Scan for the cell matching the given text and deliver its (x, y) coordinate at center. 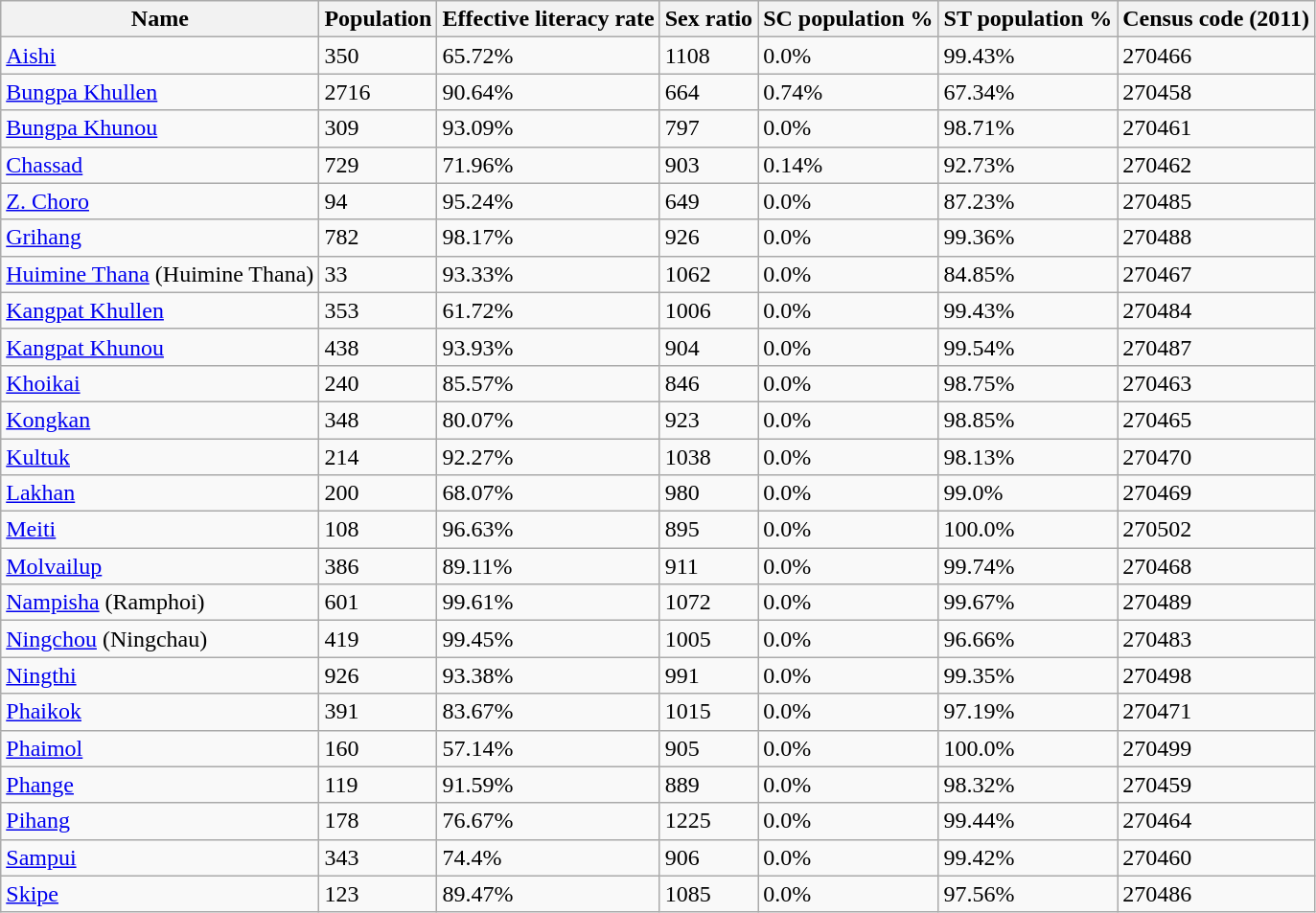
92.27% (548, 457)
270485 (1216, 201)
84.85% (1027, 274)
0.14% (848, 165)
Kongkan (160, 420)
Lakhan (160, 493)
343 (378, 857)
Phaikok (160, 712)
99.67% (1027, 603)
419 (378, 639)
99.35% (1027, 675)
98.71% (1027, 128)
200 (378, 493)
Census code (2011) (1216, 19)
1225 (708, 821)
Population (378, 19)
889 (708, 785)
240 (378, 383)
Kangpat Khunou (160, 347)
94 (378, 201)
903 (708, 165)
270470 (1216, 457)
270466 (1216, 56)
Pihang (160, 821)
98.13% (1027, 457)
0.74% (848, 92)
Chassad (160, 165)
270486 (1216, 894)
99.44% (1027, 821)
61.72% (548, 310)
93.93% (548, 347)
89.11% (548, 566)
Z. Choro (160, 201)
782 (378, 238)
270465 (1216, 420)
353 (378, 310)
98.32% (1027, 785)
99.42% (1027, 857)
Skipe (160, 894)
1085 (708, 894)
270464 (1216, 821)
SC population % (848, 19)
270462 (1216, 165)
270487 (1216, 347)
Molvailup (160, 566)
309 (378, 128)
270459 (1216, 785)
270483 (1216, 639)
Sampui (160, 857)
96.63% (548, 530)
91.59% (548, 785)
1062 (708, 274)
270469 (1216, 493)
108 (378, 530)
Meiti (160, 530)
ST population % (1027, 19)
991 (708, 675)
71.96% (548, 165)
Kultuk (160, 457)
Bungpa Khunou (160, 128)
99.45% (548, 639)
664 (708, 92)
Effective literacy rate (548, 19)
1005 (708, 639)
93.09% (548, 128)
729 (378, 165)
87.23% (1027, 201)
270468 (1216, 566)
270484 (1216, 310)
386 (378, 566)
391 (378, 712)
99.61% (548, 603)
904 (708, 347)
270499 (1216, 748)
160 (378, 748)
1108 (708, 56)
Nampisha (Ramphoi) (160, 603)
270458 (1216, 92)
98.17% (548, 238)
96.66% (1027, 639)
895 (708, 530)
270463 (1216, 383)
270471 (1216, 712)
68.07% (548, 493)
97.56% (1027, 894)
923 (708, 420)
Khoikai (160, 383)
Phaimol (160, 748)
80.07% (548, 420)
178 (378, 821)
1006 (708, 310)
123 (378, 894)
350 (378, 56)
99.36% (1027, 238)
270489 (1216, 603)
214 (378, 457)
2716 (378, 92)
348 (378, 420)
57.14% (548, 748)
65.72% (548, 56)
99.54% (1027, 347)
85.57% (548, 383)
76.67% (548, 821)
906 (708, 857)
89.47% (548, 894)
93.38% (548, 675)
270498 (1216, 675)
99.0% (1027, 493)
905 (708, 748)
93.33% (548, 274)
83.67% (548, 712)
438 (378, 347)
270460 (1216, 857)
Name (160, 19)
980 (708, 493)
98.75% (1027, 383)
Huimine Thana (Huimine Thana) (160, 274)
846 (708, 383)
270488 (1216, 238)
33 (378, 274)
74.4% (548, 857)
Ningchou (Ningchau) (160, 639)
90.64% (548, 92)
270467 (1216, 274)
99.74% (1027, 566)
1072 (708, 603)
1038 (708, 457)
797 (708, 128)
Sex ratio (708, 19)
Phange (160, 785)
Grihang (160, 238)
92.73% (1027, 165)
97.19% (1027, 712)
270502 (1216, 530)
649 (708, 201)
98.85% (1027, 420)
1015 (708, 712)
119 (378, 785)
Ningthi (160, 675)
911 (708, 566)
Bungpa Khullen (160, 92)
Kangpat Khullen (160, 310)
67.34% (1027, 92)
601 (378, 603)
270461 (1216, 128)
95.24% (548, 201)
Aishi (160, 56)
